Pinpoint the cell where the given text exists, returning its [X, Y] midpoint coordinate. 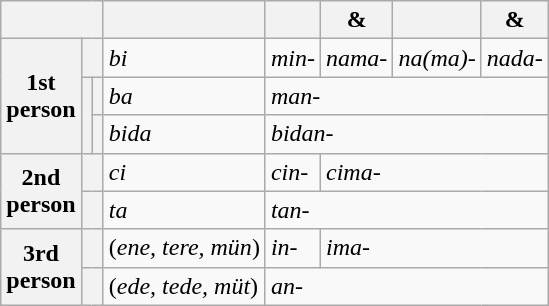
2ndperson [41, 191]
(ede, tede, müt) [184, 286]
1stperson [41, 96]
min- [292, 58]
nama- [356, 58]
3rdperson [41, 267]
(ene, tere, mün) [184, 248]
bidan- [406, 134]
man- [406, 96]
bi [184, 58]
bida [184, 134]
ta [184, 210]
ima- [434, 248]
cima- [434, 172]
na(ma)- [437, 58]
cin- [292, 172]
ba [184, 96]
an- [406, 286]
nada- [514, 58]
in- [292, 248]
ci [184, 172]
tan- [406, 210]
